From the cell containing the given text, extract its center point as (x, y) coordinate. 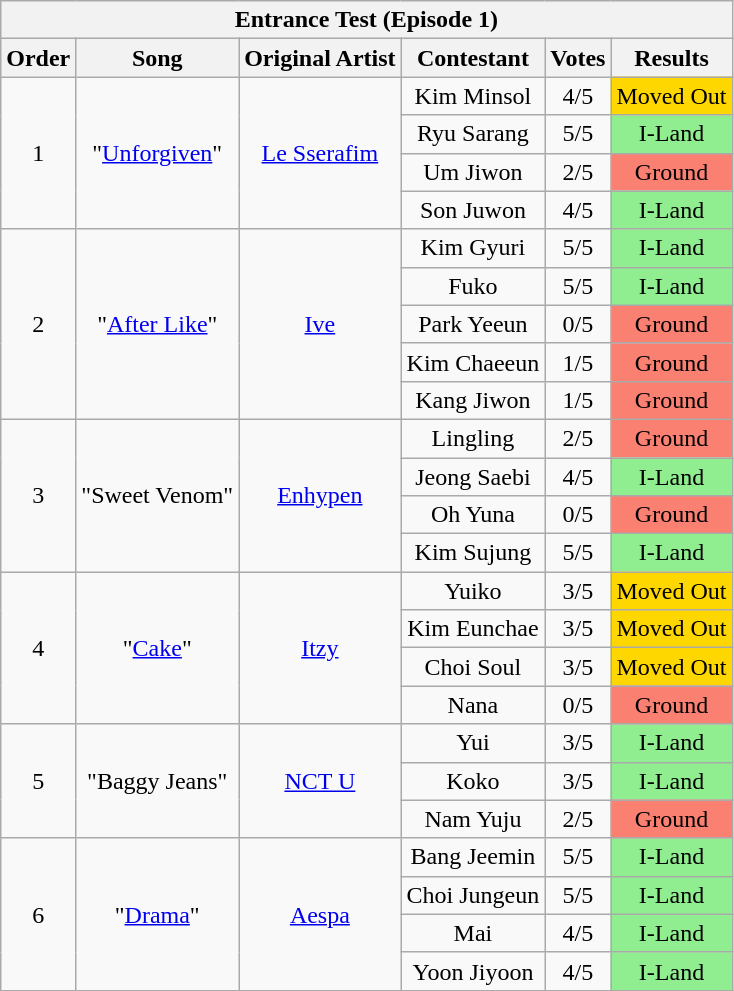
Koko (473, 781)
Yoon Jiyoon (473, 971)
Kim Gyuri (473, 248)
Mai (473, 933)
1 (38, 153)
"Sweet Venom" (158, 495)
Song (158, 58)
Original Artist (320, 58)
Jeong Saebi (473, 477)
Order (38, 58)
Yui (473, 743)
Aespa (320, 914)
Ryu Sarang (473, 134)
"Drama" (158, 914)
Entrance Test (Episode 1) (366, 20)
Bang Jeemin (473, 857)
Nam Yuju (473, 819)
Choi Soul (473, 667)
Itzy (320, 648)
Votes (578, 58)
Fuko (473, 286)
Kim Minsol (473, 96)
Um Jiwon (473, 172)
Son Juwon (473, 210)
Lingling (473, 438)
Oh Yuna (473, 515)
4 (38, 648)
Kang Jiwon (473, 400)
3 (38, 495)
Contestant (473, 58)
6 (38, 914)
Enhypen (320, 495)
Le Sserafim (320, 153)
Kim Chaeeun (473, 362)
Kim Eunchae (473, 629)
"Baggy Jeans" (158, 781)
2 (38, 324)
5 (38, 781)
Choi Jungeun (473, 895)
"After Like" (158, 324)
Yuiko (473, 591)
NCT U (320, 781)
"Cake" (158, 648)
Results (672, 58)
Park Yeeun (473, 324)
Kim Sujung (473, 553)
"Unforgiven" (158, 153)
Nana (473, 705)
Ive (320, 324)
